Pinpoint the cell where the given text exists, returning its [x, y] midpoint coordinate. 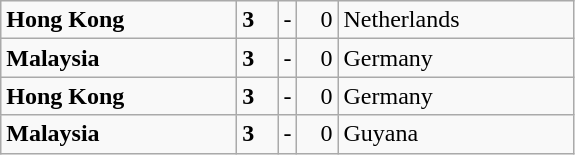
Guyana [456, 134]
Netherlands [456, 20]
